Identify which cell holds the provided text, then report its [X, Y] central coordinate. 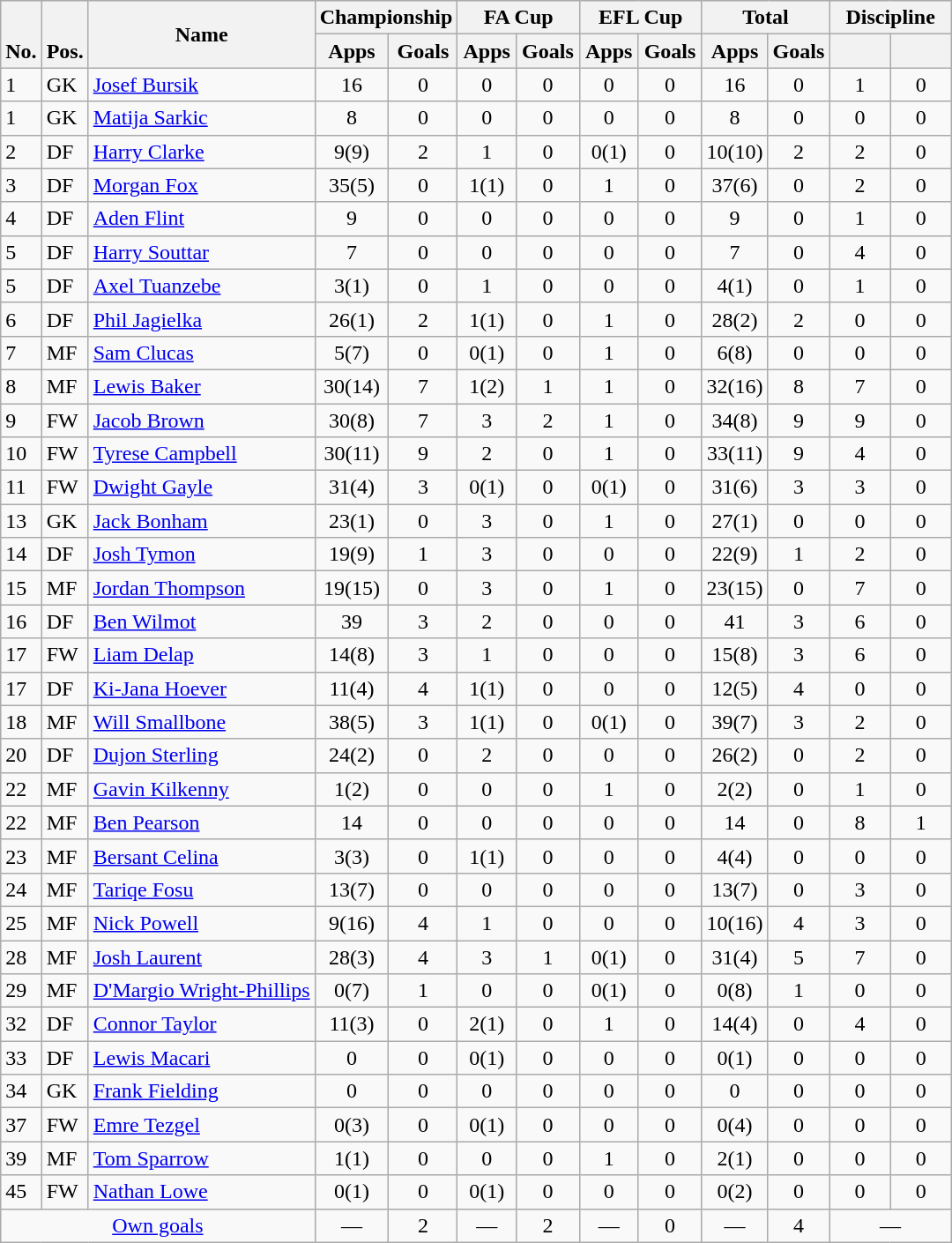
Aden Flint [201, 219]
Sam Clucas [201, 353]
38(5) [352, 722]
Will Smallbone [201, 722]
Ben Pearson [201, 822]
Championship [386, 18]
33 [21, 1058]
Harry Clarke [201, 152]
Tyrese Campbell [201, 454]
9(9) [352, 152]
Frank Fielding [201, 1091]
EFL Cup [640, 18]
37 [21, 1125]
32(16) [735, 386]
20 [21, 755]
34 [21, 1091]
Nick Powell [201, 923]
10 [21, 454]
Jacob Brown [201, 421]
45 [21, 1192]
Tariqe Fosu [201, 889]
23(1) [352, 521]
30(8) [352, 421]
4(4) [735, 856]
Jack Bonham [201, 521]
19(15) [352, 588]
Lewis Baker [201, 386]
3(1) [352, 286]
5(7) [352, 353]
FA Cup [518, 18]
Dujon Sterling [201, 755]
Harry Souttar [201, 252]
24 [21, 889]
0(7) [352, 991]
28(2) [735, 319]
34(8) [735, 421]
26(1) [352, 319]
10(10) [735, 152]
0(8) [735, 991]
37(6) [735, 185]
9(16) [352, 923]
23(15) [735, 588]
15(8) [735, 655]
33(11) [735, 454]
0(4) [735, 1125]
Nathan Lowe [201, 1192]
4(1) [735, 286]
Lewis Macari [201, 1058]
Jordan Thompson [201, 588]
14(4) [735, 1024]
23 [21, 856]
No. [21, 34]
0(2) [735, 1192]
13 [21, 521]
Tom Sparrow [201, 1158]
Josef Bursik [201, 85]
18 [21, 722]
11(4) [352, 688]
D'Margio Wright-Phillips [201, 991]
Discipline [890, 18]
3(3) [352, 856]
Josh Laurent [201, 956]
Dwight Gayle [201, 488]
Ben Wilmot [201, 621]
27(1) [735, 521]
10(16) [735, 923]
Josh Tymon [201, 555]
30(14) [352, 386]
Own goals [158, 1225]
Matija Sarkic [201, 118]
30(11) [352, 454]
28(3) [352, 956]
39(7) [735, 722]
32 [21, 1024]
0(3) [352, 1125]
Phil Jagielka [201, 319]
31(6) [735, 488]
Liam Delap [201, 655]
Morgan Fox [201, 185]
29 [21, 991]
12(5) [735, 688]
19(9) [352, 555]
2(2) [735, 789]
11 [21, 488]
Name [201, 34]
11(3) [352, 1024]
26(2) [735, 755]
Axel Tuanzebe [201, 286]
41 [735, 621]
25 [21, 923]
24(2) [352, 755]
Ki-Jana Hoever [201, 688]
28 [21, 956]
22(9) [735, 555]
15 [21, 588]
Bersant Celina [201, 856]
Emre Tezgel [201, 1125]
14(8) [352, 655]
Gavin Kilkenny [201, 789]
6(8) [735, 353]
Total [765, 18]
Pos. [65, 34]
35(5) [352, 185]
Connor Taylor [201, 1024]
